Output the (x, y) coordinate of the center of the cell containing the given text.  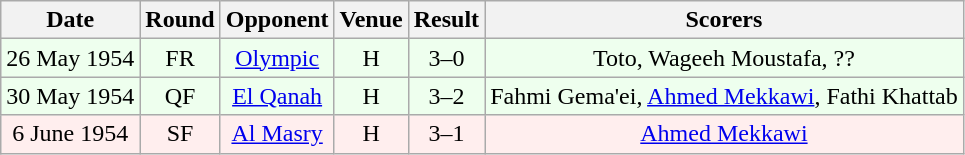
Al Masry (277, 134)
30 May 1954 (70, 96)
3–2 (446, 96)
QF (180, 96)
FR (180, 58)
26 May 1954 (70, 58)
3–1 (446, 134)
Result (446, 20)
Date (70, 20)
Olympic (277, 58)
El Qanah (277, 96)
Fahmi Gema'ei, Ahmed Mekkawi, Fathi Khattab (724, 96)
Round (180, 20)
3–0 (446, 58)
SF (180, 134)
Opponent (277, 20)
Scorers (724, 20)
6 June 1954 (70, 134)
Ahmed Mekkawi (724, 134)
Venue (371, 20)
Toto, Wageeh Moustafa, ?? (724, 58)
